Extract the [X, Y] coordinate from the center of the cell holding the provided text.  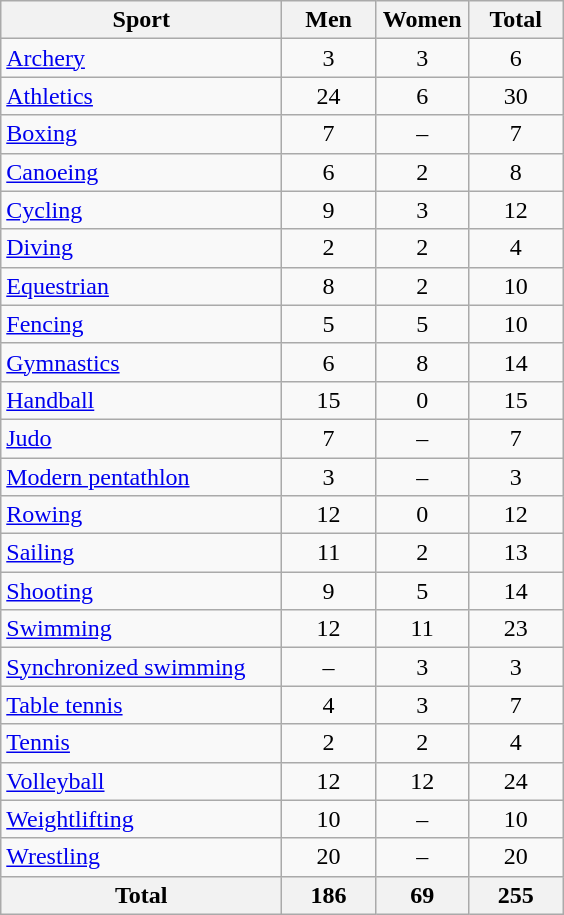
Women [422, 20]
Shooting [142, 591]
Modern pentathlon [142, 477]
Wrestling [142, 857]
Gymnastics [142, 362]
Table tennis [142, 705]
Sport [142, 20]
Archery [142, 58]
Rowing [142, 515]
30 [516, 96]
Volleyball [142, 781]
Weightlifting [142, 819]
Tennis [142, 743]
13 [516, 553]
Canoeing [142, 172]
255 [516, 895]
Handball [142, 400]
Diving [142, 248]
23 [516, 629]
Synchronized swimming [142, 667]
Men [329, 20]
Sailing [142, 553]
69 [422, 895]
Judo [142, 438]
Cycling [142, 210]
Athletics [142, 96]
Fencing [142, 324]
Boxing [142, 134]
Swimming [142, 629]
Equestrian [142, 286]
186 [329, 895]
